Extract the [X, Y] coordinate from the center of the cell holding the provided text.  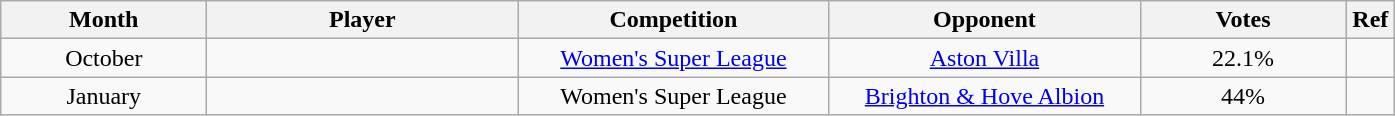
Opponent [984, 20]
Aston Villa [984, 58]
Month [104, 20]
44% [1243, 96]
Player [362, 20]
Ref [1370, 20]
Brighton & Hove Albion [984, 96]
October [104, 58]
January [104, 96]
Votes [1243, 20]
22.1% [1243, 58]
Competition [674, 20]
